Determine the (X, Y) coordinate at the center of the cell enclosing the given text.  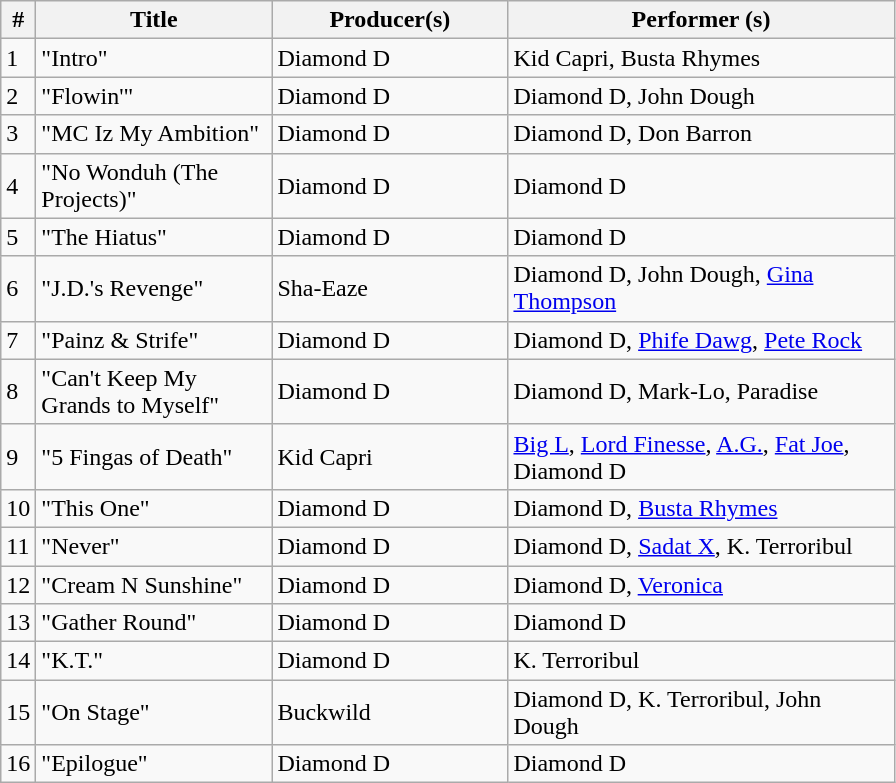
"On Stage" (154, 712)
"Intro" (154, 58)
Buckwild (390, 712)
"Cream N Sunshine" (154, 585)
"K.T." (154, 661)
Diamond D, John Dough (701, 96)
Diamond D, K. Terroribul, John Dough (701, 712)
16 (18, 764)
"Painz & Strife" (154, 340)
"Never" (154, 546)
"MC Iz My Ambition" (154, 134)
Diamond D, John Dough, Gina Thompson (701, 288)
"Epilogue" (154, 764)
8 (18, 392)
10 (18, 508)
9 (18, 456)
"J.D.'s Revenge" (154, 288)
Diamond D, Busta Rhymes (701, 508)
Diamond D, Don Barron (701, 134)
Kid Capri (390, 456)
Diamond D, Veronica (701, 585)
"Flowin'" (154, 96)
5 (18, 237)
"No Wonduh (The Projects)" (154, 186)
14 (18, 661)
Performer (s) (701, 20)
2 (18, 96)
K. Terroribul (701, 661)
Sha-Eaze (390, 288)
# (18, 20)
1 (18, 58)
"This One" (154, 508)
13 (18, 623)
"5 Fingas of Death" (154, 456)
4 (18, 186)
15 (18, 712)
Diamond D, Sadat X, K. Terroribul (701, 546)
"Can't Keep My Grands to Myself" (154, 392)
Diamond D, Phife Dawg, Pete Rock (701, 340)
"Gather Round" (154, 623)
Diamond D, Mark-Lo, Paradise (701, 392)
6 (18, 288)
Kid Capri, Busta Rhymes (701, 58)
3 (18, 134)
12 (18, 585)
11 (18, 546)
"The Hiatus" (154, 237)
Producer(s) (390, 20)
7 (18, 340)
Title (154, 20)
Big L, Lord Finesse, A.G., Fat Joe, Diamond D (701, 456)
